Provide the (X, Y) coordinate of the cell's center where the given text is located.  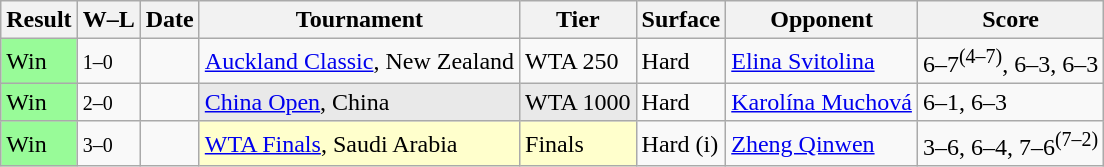
WTA 250 (578, 62)
6–1, 6–3 (1010, 102)
W–L (108, 20)
3–6, 6–4, 7–6(7–2) (1010, 144)
Finals (578, 144)
Tier (578, 20)
3–0 (108, 144)
WTA Finals, Saudi Arabia (359, 144)
Opponent (822, 20)
Hard (i) (681, 144)
Score (1010, 20)
Auckland Classic, New Zealand (359, 62)
Date (170, 20)
2–0 (108, 102)
Tournament (359, 20)
WTA 1000 (578, 102)
6–7(4–7), 6–3, 6–3 (1010, 62)
Zheng Qinwen (822, 144)
Result (39, 20)
Elina Svitolina (822, 62)
Surface (681, 20)
Karolína Muchová (822, 102)
1–0 (108, 62)
China Open, China (359, 102)
